Identify which cell holds the provided text, then report its [X, Y] central coordinate. 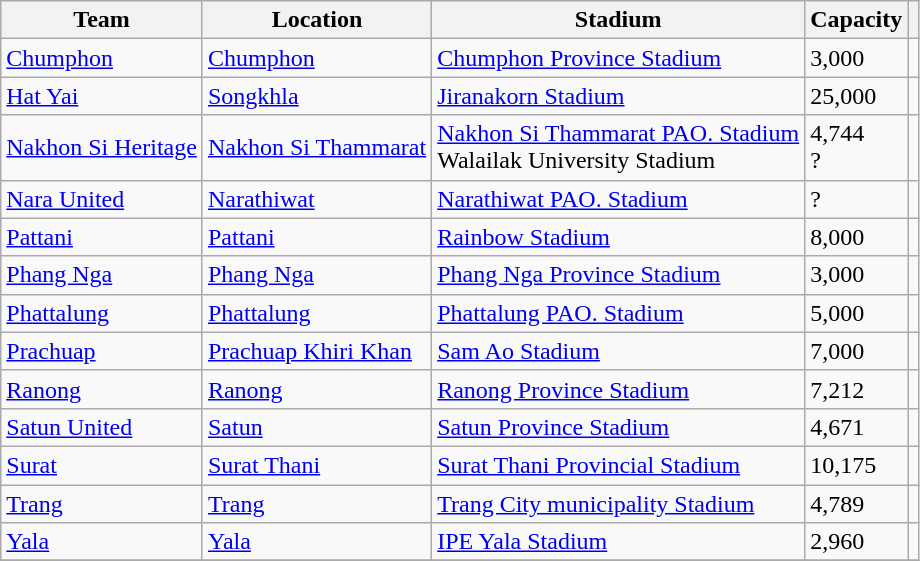
Prachuap [102, 351]
Sam Ao Stadium [618, 351]
7,000 [856, 351]
Satun Province Stadium [618, 427]
4,671 [856, 427]
Location [316, 20]
2,960 [856, 542]
Hat Yai [102, 96]
25,000 [856, 96]
Surat Thani [316, 465]
? [856, 199]
Stadium [618, 20]
Narathiwat [316, 199]
IPE Yala Stadium [618, 542]
Nakhon Si Thammarat [316, 148]
7,212 [856, 389]
Nakhon Si Thammarat PAO. StadiumWalailak University Stadium [618, 148]
8,000 [856, 237]
10,175 [856, 465]
Satun United [102, 427]
Songkhla [316, 96]
4,744? [856, 148]
Phattalung PAO. Stadium [618, 313]
Phang Nga Province Stadium [618, 275]
Team [102, 20]
Jiranakorn Stadium [618, 96]
Capacity [856, 20]
Narathiwat PAO. Stadium [618, 199]
Surat [102, 465]
4,789 [856, 503]
Nara United [102, 199]
Satun [316, 427]
Prachuap Khiri Khan [316, 351]
Trang City municipality Stadium [618, 503]
Nakhon Si Heritage [102, 148]
5,000 [856, 313]
Chumphon Province Stadium [618, 58]
Ranong Province Stadium [618, 389]
Rainbow Stadium [618, 237]
Surat Thani Provincial Stadium [618, 465]
